Search for the cell housing the specified text and yield its (X, Y) center coordinate. 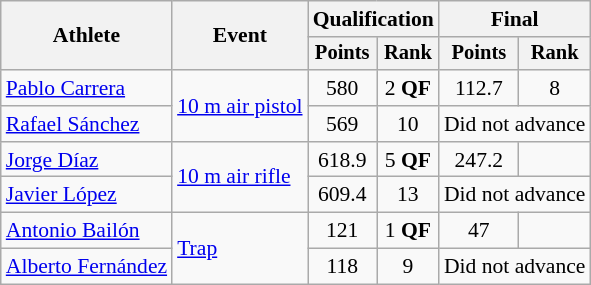
13 (408, 195)
618.9 (342, 160)
Antonio Bailón (86, 231)
Trap (240, 248)
Athlete (86, 36)
Jorge Díaz (86, 160)
47 (479, 231)
247.2 (479, 160)
Qualification (374, 19)
Event (240, 36)
10 m air rifle (240, 178)
Rafael Sánchez (86, 124)
5 QF (408, 160)
Alberto Fernández (86, 267)
Final (515, 19)
569 (342, 124)
609.4 (342, 195)
121 (342, 231)
1 QF (408, 231)
118 (342, 267)
Javier López (86, 195)
2 QF (408, 88)
112.7 (479, 88)
9 (408, 267)
10 (408, 124)
8 (555, 88)
Pablo Carrera (86, 88)
10 m air pistol (240, 106)
580 (342, 88)
